Provide the [x, y] coordinate of the cell's center where the given text is located.  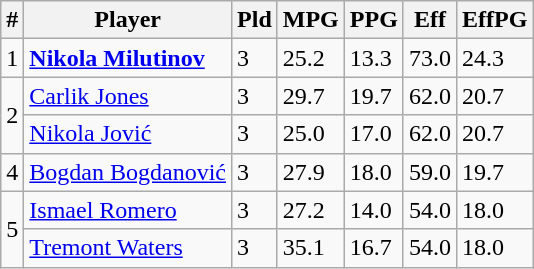
Carlik Jones [128, 96]
5 [12, 229]
EffPG [494, 20]
35.1 [310, 248]
Tremont Waters [128, 248]
Nikola Milutinov [128, 58]
MPG [310, 20]
4 [12, 172]
25.0 [310, 134]
14.0 [374, 210]
27.2 [310, 210]
29.7 [310, 96]
Player [128, 20]
17.0 [374, 134]
Bogdan Bogdanović [128, 172]
25.2 [310, 58]
PPG [374, 20]
13.3 [374, 58]
Ismael Romero [128, 210]
27.9 [310, 172]
16.7 [374, 248]
24.3 [494, 58]
# [12, 20]
59.0 [430, 172]
Eff [430, 20]
73.0 [430, 58]
Nikola Jović [128, 134]
Pld [255, 20]
2 [12, 115]
1 [12, 58]
